From the cell containing the given text, extract its center point as (x, y) coordinate. 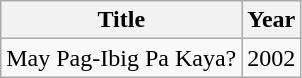
Year (272, 20)
2002 (272, 58)
Title (122, 20)
May Pag-Ibig Pa Kaya? (122, 58)
